Locate the cell with the specified text and output its [X, Y] center coordinate. 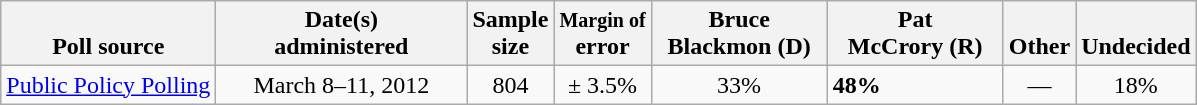
Margin oferror [602, 34]
33% [739, 85]
48% [915, 85]
18% [1136, 85]
Poll source [108, 34]
804 [510, 85]
Public Policy Polling [108, 85]
— [1039, 85]
± 3.5% [602, 85]
Samplesize [510, 34]
Date(s)administered [342, 34]
Other [1039, 34]
BruceBlackmon (D) [739, 34]
Undecided [1136, 34]
PatMcCrory (R) [915, 34]
March 8–11, 2012 [342, 85]
